Return (X, Y) of the center of cell containing provided text 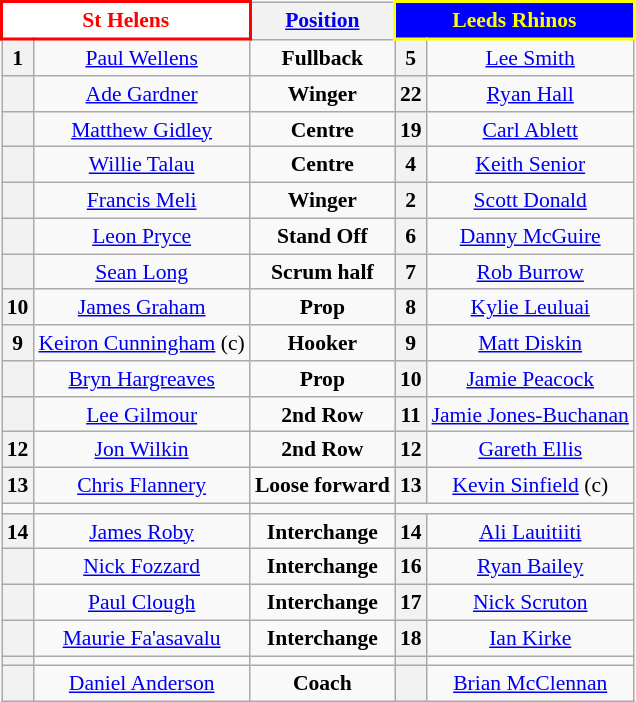
St Helens (126, 20)
Sean Long (141, 272)
Ryan Hall (530, 94)
Rob Burrow (530, 272)
Kylie Leuluai (530, 307)
2 (411, 200)
Scott Donald (530, 200)
11 (411, 414)
Maurie Fa'asavalu (141, 638)
17 (411, 602)
Lee Smith (530, 57)
Nick Fozzard (141, 567)
Lee Gilmour (141, 414)
Danny McGuire (530, 236)
Ade Gardner (141, 94)
1 (18, 57)
Gareth Ellis (530, 450)
Nick Scruton (530, 602)
18 (411, 638)
8 (411, 307)
James Graham (141, 307)
4 (411, 165)
Matt Diskin (530, 343)
19 (411, 129)
Paul Clough (141, 602)
Stand Off (322, 236)
Paul Wellens (141, 57)
Leeds Rhinos (514, 20)
Brian McClennan (530, 684)
Position (322, 20)
Chris Flannery (141, 485)
James Roby (141, 531)
Keith Senior (530, 165)
Keiron Cunningham (c) (141, 343)
Jamie Jones-Buchanan (530, 414)
Ian Kirke (530, 638)
Coach (322, 684)
Hooker (322, 343)
7 (411, 272)
Francis Meli (141, 200)
5 (411, 57)
Leon Pryce (141, 236)
Fullback (322, 57)
Ryan Bailey (530, 567)
6 (411, 236)
Ali Lauitiiti (530, 531)
Kevin Sinfield (c) (530, 485)
Daniel Anderson (141, 684)
Willie Talau (141, 165)
22 (411, 94)
Matthew Gidley (141, 129)
Scrum half (322, 272)
Carl Ablett (530, 129)
Jon Wilkin (141, 450)
Loose forward (322, 485)
16 (411, 567)
Bryn Hargreaves (141, 379)
Jamie Peacock (530, 379)
